Return [x, y] of the center of cell containing provided text 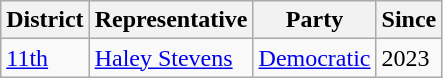
11th [45, 58]
Since [409, 20]
Haley Stevens [171, 58]
Democratic [314, 58]
District [45, 20]
2023 [409, 58]
Party [314, 20]
Representative [171, 20]
